Output the [X, Y] coordinate of the center of the cell containing the given text.  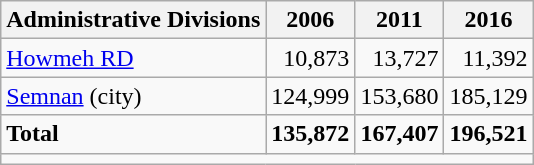
Total [134, 134]
Howmeh RD [134, 58]
153,680 [400, 96]
196,521 [488, 134]
135,872 [310, 134]
11,392 [488, 58]
2016 [488, 20]
2011 [400, 20]
Administrative Divisions [134, 20]
Semnan (city) [134, 96]
13,727 [400, 58]
185,129 [488, 96]
2006 [310, 20]
167,407 [400, 134]
124,999 [310, 96]
10,873 [310, 58]
